Locate the cell with the specified text and output its (X, Y) center coordinate. 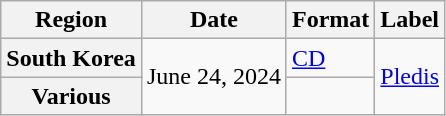
Label (410, 20)
Various (72, 96)
Pledis (410, 77)
Region (72, 20)
Format (330, 20)
CD (330, 58)
South Korea (72, 58)
June 24, 2024 (214, 77)
Date (214, 20)
